Locate the cell with the specified text and output its (X, Y) center coordinate. 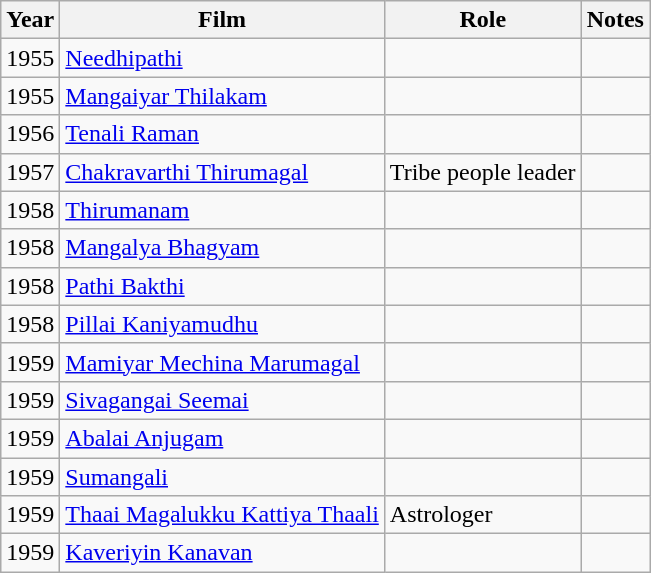
Year (30, 20)
Mangaiyar Thilakam (222, 96)
Thaai Magalukku Kattiya Thaali (222, 515)
Role (482, 20)
Pillai Kaniyamudhu (222, 324)
Chakravarthi Thirumagal (222, 172)
Pathi Bakthi (222, 286)
Astrologer (482, 515)
Tribe people leader (482, 172)
Abalai Anjugam (222, 438)
Thirumanam (222, 210)
Mangalya Bhagyam (222, 248)
Tenali Raman (222, 134)
Mamiyar Mechina Marumagal (222, 362)
Kaveriyin Kanavan (222, 553)
Needhipathi (222, 58)
Notes (615, 20)
1956 (30, 134)
Film (222, 20)
Sivagangai Seemai (222, 400)
1957 (30, 172)
Sumangali (222, 477)
